Capture the cell that displays the provided text and extract its (x, y) central coordinate. 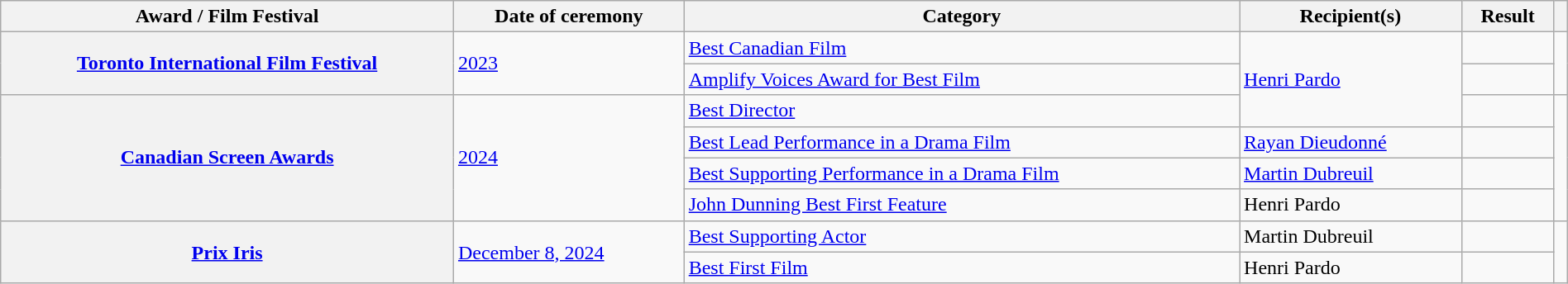
Category (961, 17)
Amplify Voices Award for Best Film (961, 79)
2024 (569, 158)
Rayan Dieudonné (1351, 142)
Award / Film Festival (227, 17)
Toronto International Film Festival (227, 64)
Best Supporting Performance in a Drama Film (961, 173)
Recipient(s) (1351, 17)
Best Supporting Actor (961, 236)
Prix Iris (227, 252)
Best First Film (961, 267)
Best Director (961, 111)
December 8, 2024 (569, 252)
Best Lead Performance in a Drama Film (961, 142)
2023 (569, 64)
Best Canadian Film (961, 48)
Date of ceremony (569, 17)
Result (1508, 17)
John Dunning Best First Feature (961, 205)
Canadian Screen Awards (227, 158)
